Provide the [X, Y] coordinate of the cell's center where the given text is located.  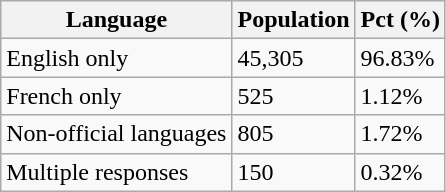
150 [294, 172]
Non-official languages [116, 134]
Language [116, 20]
English only [116, 58]
1.72% [400, 134]
525 [294, 96]
45,305 [294, 58]
1.12% [400, 96]
Multiple responses [116, 172]
805 [294, 134]
French only [116, 96]
Population [294, 20]
96.83% [400, 58]
Pct (%) [400, 20]
0.32% [400, 172]
